Return the [X, Y] coordinate for the center point of the cell that contains the specified text.  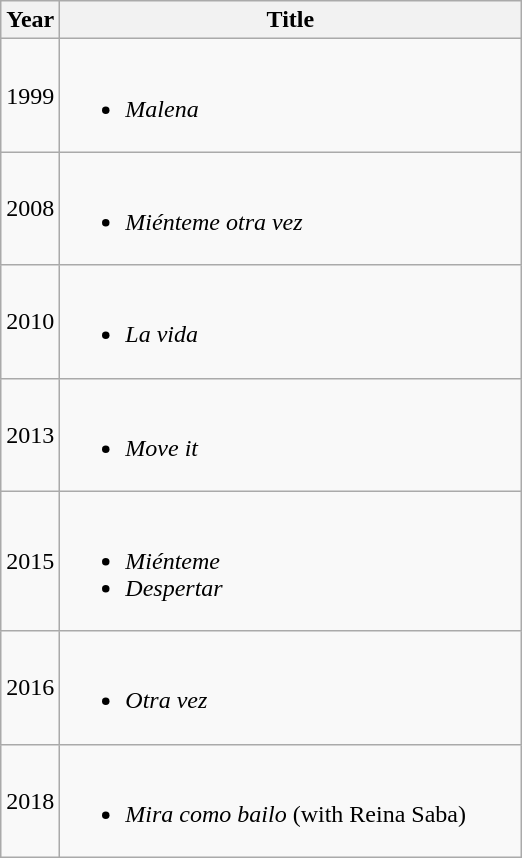
MiéntemeDespertar [290, 561]
2013 [30, 434]
Miénteme otra vez [290, 208]
Otra vez [290, 688]
2008 [30, 208]
2018 [30, 800]
La vida [290, 322]
Mira como bailo (with Reina Saba) [290, 800]
Move it [290, 434]
2015 [30, 561]
Title [290, 20]
1999 [30, 96]
2010 [30, 322]
2016 [30, 688]
Malena [290, 96]
Year [30, 20]
